Return (x, y) of the center of cell containing provided text 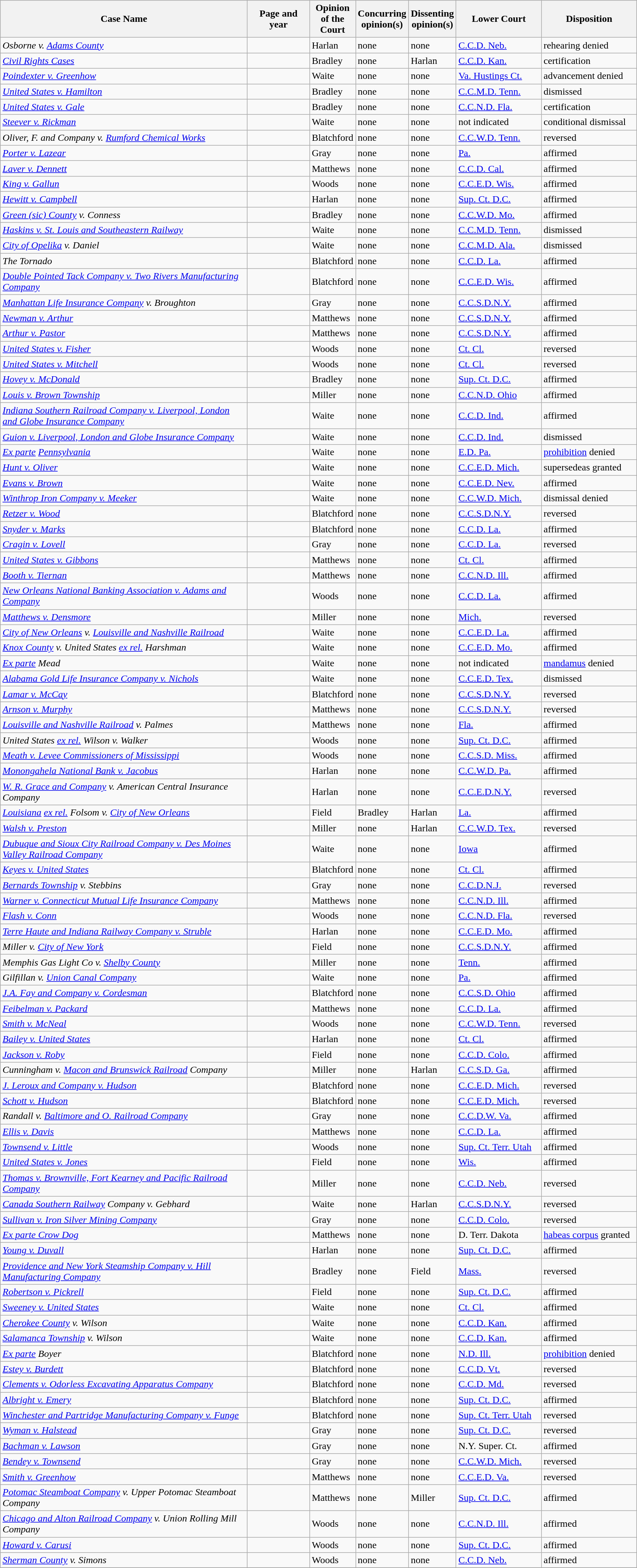
C.C.E.D. La. (499, 632)
Bachman v. Lawson (124, 1446)
Ex parte Mead (124, 663)
N.D. Ill. (499, 1354)
Howard v. Carusi (124, 1545)
Lamar v. McCay (124, 694)
Potomac Steamboat Company v. Upper Potomac Steamboat Company (124, 1498)
Estey v. Burdett (124, 1369)
Iowa (499, 849)
C.C.D. Cal. (499, 168)
King v. Gallun (124, 184)
Meath v. Levee Commissioners of Mississippi (124, 756)
Steever v. Rickman (124, 122)
United States v. Gale (124, 107)
Smith v. Greenhow (124, 1477)
United States v. Hamilton (124, 91)
C.C.D. Md. (499, 1384)
J. Leroux and Company v. Hudson (124, 1085)
C.C.S.D. Miss. (499, 756)
City of New Orleans v. Louisville and Nashville Railroad (124, 632)
Oliver, F. and Company v. Rumford Chemical Works (124, 138)
Fla. (499, 725)
Civil Rights Cases (124, 61)
La. (499, 813)
Smith v. McNeal (124, 1024)
Knox County v. United States ex rel. Harshman (124, 648)
C.C.M.D. Ala. (499, 246)
J.A. Fay and Company v. Cordesman (124, 993)
C.C.W.D. Mo. (499, 215)
Va. Hustings Ct. (499, 76)
Warner v. Connecticut Mutual Life Insurance Company (124, 901)
habeas corpus granted (589, 1235)
Jackson v. Roby (124, 1055)
Terre Haute and Indiana Railway Company v. Struble (124, 931)
C.C.E.D. Va. (499, 1477)
Bernards Township v. Stebbins (124, 885)
Laver v. Dennett (124, 168)
Disposition (589, 19)
Alabama Gold Life Insurance Company v. Nichols (124, 678)
United States v. Gibbons (124, 560)
Hewitt v. Campbell (124, 199)
Cherokee County v. Wilson (124, 1323)
Robertson v. Pickrell (124, 1292)
United States v. Fisher (124, 349)
Indiana Southern Railroad Company v. Liverpool, London and Globe Insurance Company (124, 416)
Randall v. Baltimore and O. Railroad Company (124, 1116)
Schott v. Hudson (124, 1101)
Bendey v. Townsend (124, 1461)
supersedeas granted (589, 467)
Retzer v. Wood (124, 514)
Albright v. Emery (124, 1400)
Ellis v. Davis (124, 1132)
Sweeney v. United States (124, 1307)
Ex parte Crow Dog (124, 1235)
Monongahela National Bank v. Jacobus (124, 771)
Osborne v. Adams County (124, 45)
rehearing denied (589, 45)
Bailey v. United States (124, 1039)
Guion v. Liverpool, London and Globe Insurance Company (124, 436)
conditional dismissal (589, 122)
Hovey v. McDonald (124, 379)
Dubuque and Sioux City Railroad Company v. Des Moines Valley Railroad Company (124, 849)
Arnson v. Murphy (124, 709)
Dissenting opinion(s) (432, 19)
Mich. (499, 617)
Miller v. City of New York (124, 947)
Manhattan Life Insurance Company v. Broughton (124, 303)
Providence and New York Steamship Company v. Hill Manufacturing Company (124, 1271)
United States ex rel. Wilson v. Walker (124, 740)
Matthews v. Densmore (124, 617)
Wis. (499, 1162)
Flash v. Conn (124, 916)
advancement denied (589, 76)
Snyder v. Marks (124, 529)
Winchester and Partridge Manufacturing Company v. Funge (124, 1415)
Opinion of the Court (332, 19)
C.C.D. Vt. (499, 1369)
Young v. Duvall (124, 1250)
Hunt v. Oliver (124, 467)
Ex parte Pennsylvania (124, 452)
United States v. Jones (124, 1162)
Salamanca Township v. Wilson (124, 1338)
Feibelman v. Packard (124, 1009)
Clements v. Odorless Excavating Apparatus Company (124, 1384)
City of Opelika v. Daniel (124, 246)
Poindexter v. Greenhow (124, 76)
Sullivan v. Iron Silver Mining Company (124, 1219)
C.C.N.D. Ohio (499, 395)
Louis v. Brown Township (124, 395)
C.C.D.N.J. (499, 885)
Cragin v. Lovell (124, 545)
Louisville and Nashville Railroad v. Palmes (124, 725)
mandamus denied (589, 663)
E.D. Pa. (499, 452)
Newman v. Arthur (124, 318)
Lower Court (499, 19)
C.C.W.D. Tex. (499, 828)
C.C.E.D. Tex. (499, 678)
Cunningham v. Macon and Brunswick Railroad Company (124, 1070)
The Tornado (124, 261)
C.C.D.W. Va. (499, 1116)
Keyes v. United States (124, 870)
C.C.E.D.N.Y. (499, 792)
C.C.W.D. Pa. (499, 771)
Chicago and Alton Railroad Company v. Union Rolling Mill Company (124, 1524)
Walsh v. Preston (124, 828)
Winthrop Iron Company v. Meeker (124, 498)
Wyman v. Halstead (124, 1430)
W. R. Grace and Company v. American Central Insurance Company (124, 792)
Double Pointed Tack Company v. Two Rivers Manufacturing Company (124, 282)
Thomas v. Brownville, Fort Kearney and Pacific Railroad Company (124, 1183)
Mass. (499, 1271)
N.Y. Super. Ct. (499, 1446)
dismissal denied (589, 498)
Booth v. Tiernan (124, 575)
Sherman County v. Simons (124, 1560)
C.C.S.D. Ga. (499, 1070)
New Orleans National Banking Association v. Adams and Company (124, 596)
Green (sic) County v. Conness (124, 215)
Ex parte Boyer (124, 1354)
Louisiana ex rel. Folsom v. City of New Orleans (124, 813)
Porter v. Lazear (124, 153)
D. Terr. Dakota (499, 1235)
Townsend v. Little (124, 1147)
Tenn. (499, 962)
Page and year (279, 19)
Concurring opinion(s) (382, 19)
C.C.S.D. Ohio (499, 993)
Canada Southern Railway Company v. Gebhard (124, 1204)
Arthur v. Pastor (124, 333)
Gilfillan v. Union Canal Company (124, 977)
United States v. Mitchell (124, 364)
Haskins v. St. Louis and Southeastern Railway (124, 230)
Case Name (124, 19)
C.C.E.D. Nev. (499, 483)
Memphis Gas Light Co v. Shelby County (124, 962)
Evans v. Brown (124, 483)
